Provide the [X, Y] coordinate of the cell's center where the given text is located.  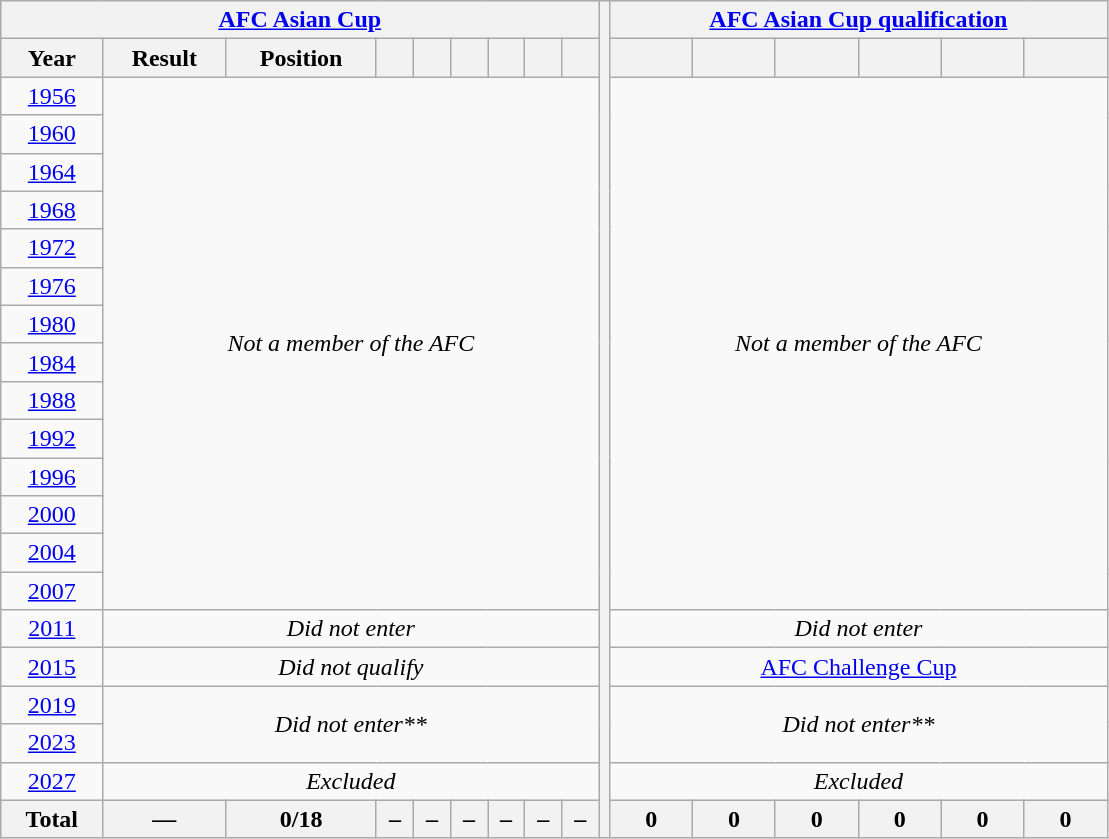
1956 [52, 96]
1968 [52, 210]
2019 [52, 705]
1964 [52, 172]
1984 [52, 362]
1996 [52, 477]
1976 [52, 286]
Year [52, 58]
2000 [52, 515]
1992 [52, 438]
2023 [52, 743]
2007 [52, 591]
Position [302, 58]
Did not qualify [351, 667]
AFC Asian Cup qualification [858, 20]
0/18 [302, 819]
1980 [52, 324]
1988 [52, 400]
2027 [52, 781]
2015 [52, 667]
1960 [52, 134]
AFC Asian Cup [300, 20]
AFC Challenge Cup [858, 667]
Total [52, 819]
2004 [52, 553]
1972 [52, 248]
— [164, 819]
Result [164, 58]
2011 [52, 629]
